Identify which cell holds the provided text, then report its (X, Y) central coordinate. 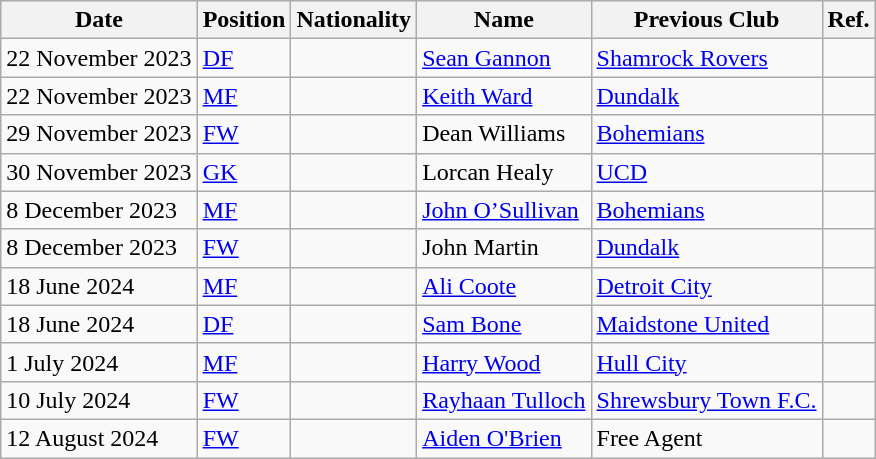
John O’Sullivan (504, 210)
Nationality (354, 20)
Ref. (848, 20)
John Martin (504, 248)
Hull City (706, 362)
30 November 2023 (99, 172)
Harry Wood (504, 362)
Dean Williams (504, 134)
Rayhaan Tulloch (504, 400)
29 November 2023 (99, 134)
Sean Gannon (504, 58)
Sam Bone (504, 324)
Date (99, 20)
Previous Club (706, 20)
GK (244, 172)
10 July 2024 (99, 400)
Free Agent (706, 438)
Shrewsbury Town F.C. (706, 400)
Aiden O'Brien (504, 438)
Lorcan Healy (504, 172)
1 July 2024 (99, 362)
12 August 2024 (99, 438)
Shamrock Rovers (706, 58)
Maidstone United (706, 324)
Detroit City (706, 286)
UCD (706, 172)
Position (244, 20)
Keith Ward (504, 96)
Ali Coote (504, 286)
Name (504, 20)
